Search for the cell housing the specified text and yield its (X, Y) center coordinate. 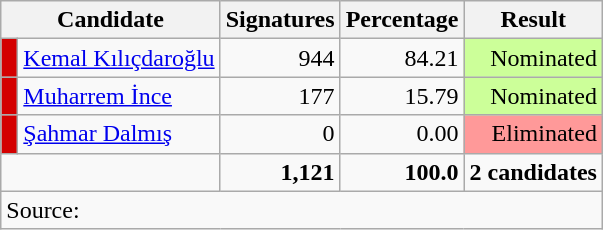
100.0 (402, 172)
84.21 (402, 58)
177 (280, 96)
15.79 (402, 96)
Result (533, 20)
Candidate (110, 20)
1,121 (280, 172)
0 (280, 134)
Şahmar Dalmış (119, 134)
944 (280, 58)
Kemal Kılıçdaroğlu (119, 58)
Eliminated (533, 134)
2 candidates (533, 172)
Signatures (280, 20)
Percentage (402, 20)
Source: (302, 210)
0.00 (402, 134)
Muharrem İnce (119, 96)
